Scan for the cell matching the given text and deliver its [X, Y] coordinate at center. 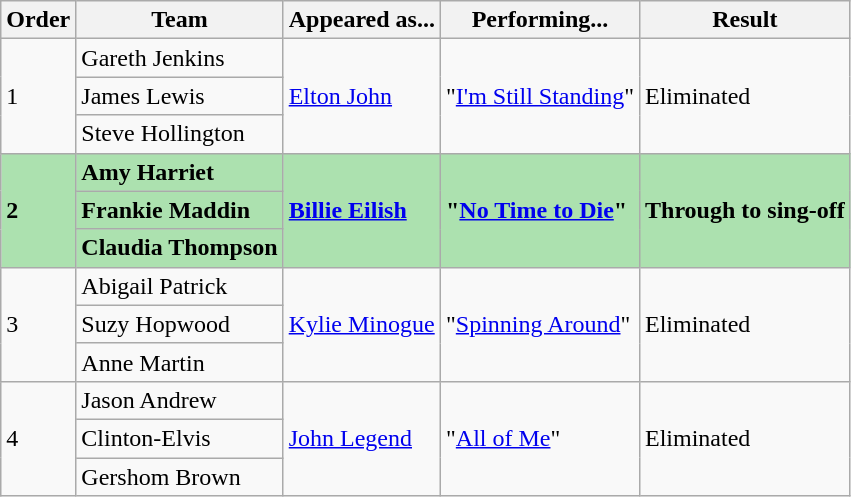
Kylie Minogue [362, 324]
Gershom Brown [180, 477]
Elton John [362, 96]
Suzy Hopwood [180, 324]
3 [38, 324]
"No Time to Die" [540, 210]
Billie Eilish [362, 210]
4 [38, 438]
Appeared as... [362, 20]
1 [38, 96]
Clinton-Elvis [180, 438]
Jason Andrew [180, 400]
"I'm Still Standing" [540, 96]
Frankie Maddin [180, 210]
Order [38, 20]
Anne Martin [180, 362]
"Spinning Around" [540, 324]
"All of Me" [540, 438]
Amy Harriet [180, 172]
Through to sing-off [744, 210]
James Lewis [180, 96]
Result [744, 20]
2 [38, 210]
John Legend [362, 438]
Abigail Patrick [180, 286]
Gareth Jenkins [180, 58]
Claudia Thompson [180, 248]
Steve Hollington [180, 134]
Team [180, 20]
Performing... [540, 20]
